Search for the cell housing the specified text and yield its [x, y] center coordinate. 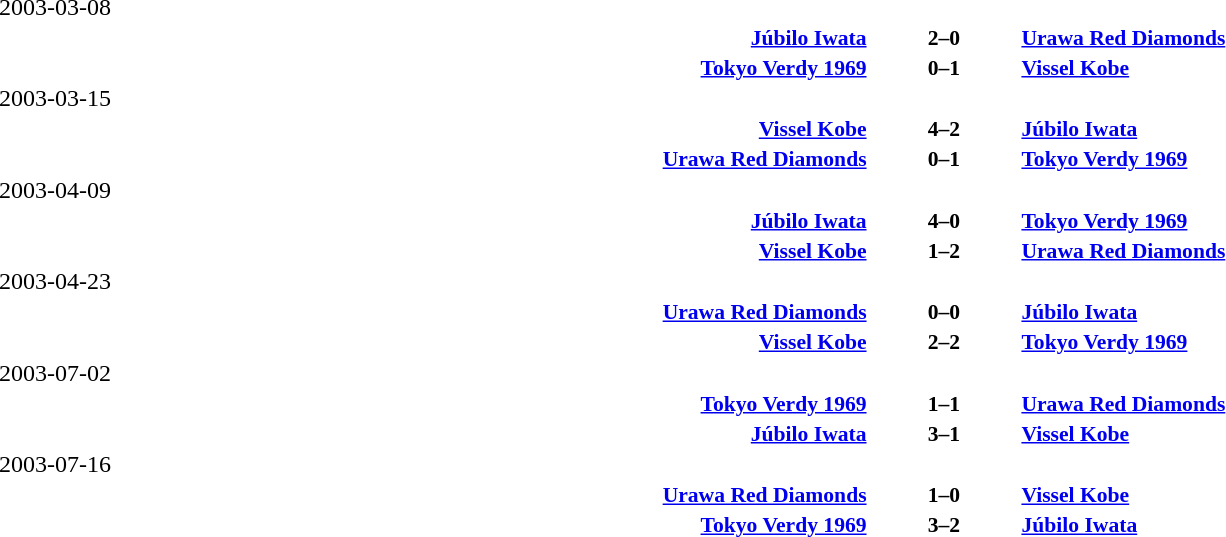
1–2 [944, 250]
3–1 [944, 434]
1–1 [944, 404]
4–0 [944, 220]
2–2 [944, 342]
1–0 [944, 495]
2–0 [944, 38]
0–0 [944, 312]
4–2 [944, 129]
